Search for the cell housing the specified text and yield its [X, Y] center coordinate. 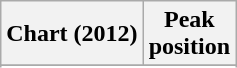
Peakposition [189, 34]
Chart (2012) [72, 34]
